Search for the cell housing the specified text and yield its [X, Y] center coordinate. 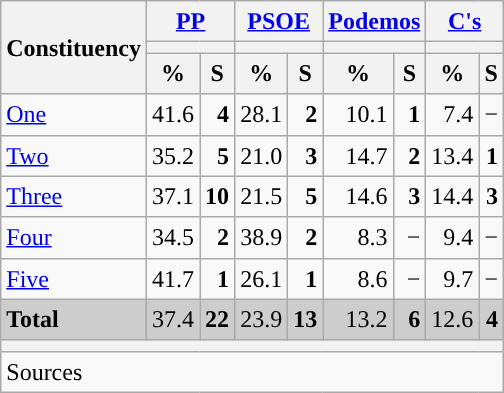
One [74, 114]
13 [306, 320]
12.6 [452, 320]
10.1 [358, 114]
Five [74, 278]
41.6 [172, 114]
34.5 [172, 238]
41.7 [172, 278]
Podemos [374, 22]
26.1 [262, 278]
Total [74, 320]
6 [410, 320]
37.4 [172, 320]
Constituency [74, 48]
Sources [252, 372]
35.2 [172, 156]
Four [74, 238]
13.2 [358, 320]
PP [190, 22]
Two [74, 156]
14.4 [452, 196]
9.4 [452, 238]
14.7 [358, 156]
21.5 [262, 196]
PSOE [279, 22]
Three [74, 196]
22 [218, 320]
13.4 [452, 156]
8.6 [358, 278]
7.4 [452, 114]
38.9 [262, 238]
9.7 [452, 278]
21.0 [262, 156]
C's [465, 22]
14.6 [358, 196]
23.9 [262, 320]
8.3 [358, 238]
28.1 [262, 114]
37.1 [172, 196]
10 [218, 196]
